Scan for the cell matching the given text and deliver its [X, Y] coordinate at center. 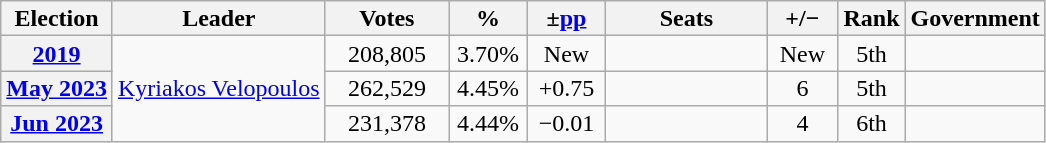
6th [872, 124]
Seats [686, 18]
+0.75 [566, 88]
4 [802, 124]
±pp [566, 18]
May 2023 [57, 88]
+/− [802, 18]
Kyriakos Velopoulos [218, 88]
208,805 [387, 54]
−0.01 [566, 124]
% [488, 18]
Rank [872, 18]
3.70% [488, 54]
Jun 2023 [57, 124]
6 [802, 88]
Leader [218, 18]
Election [57, 18]
231,378 [387, 124]
2019 [57, 54]
4.44% [488, 124]
262,529 [387, 88]
Government [975, 18]
4.45% [488, 88]
Votes [387, 18]
